Provide the [X, Y] coordinate of the cell's center where the given text is located.  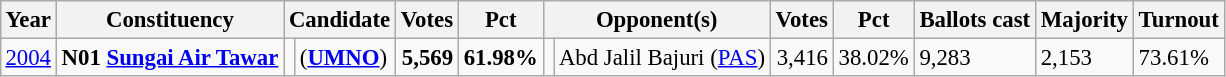
Ballots cast [974, 20]
61.98% [500, 57]
2,153 [1084, 57]
Turnout [1178, 20]
9,283 [974, 57]
5,569 [426, 57]
N01 Sungai Air Tawar [170, 57]
Year [28, 20]
Candidate [340, 20]
73.61% [1178, 57]
Majority [1084, 20]
38.02% [874, 57]
Abd Jalil Bajuri (PAS) [662, 57]
Opponent(s) [656, 20]
(UMNO) [344, 57]
3,416 [802, 57]
2004 [28, 57]
Constituency [170, 20]
